Output the [x, y] coordinate of the center of the cell containing the given text.  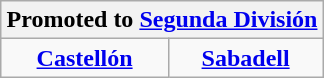
Castellón [84, 58]
Promoted to Segunda División [162, 20]
Sabadell [246, 58]
